Detect which cell encompasses the target text, then output its (X, Y) center coordinate. 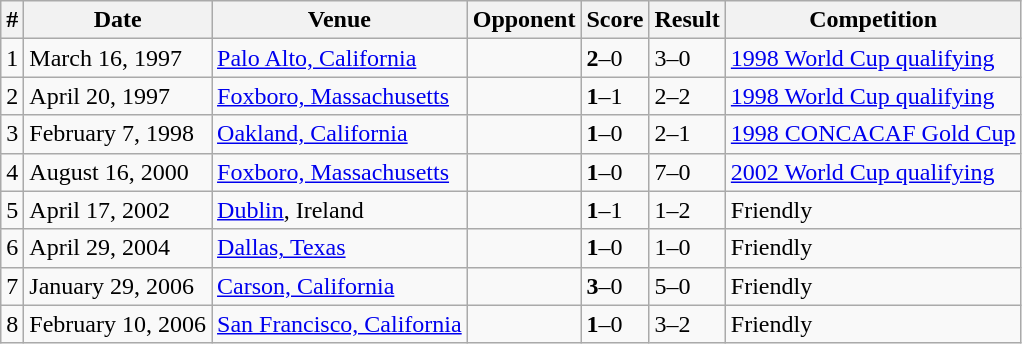
# (12, 20)
Result (687, 20)
April 17, 2002 (118, 210)
2–1 (687, 134)
Date (118, 20)
2–0 (615, 58)
6 (12, 248)
1998 CONCACAF Gold Cup (873, 134)
March 16, 1997 (118, 58)
Carson, California (340, 286)
January 29, 2006 (118, 286)
Palo Alto, California (340, 58)
San Francisco, California (340, 324)
7–0 (687, 172)
Score (615, 20)
3–2 (687, 324)
February 10, 2006 (118, 324)
2 (12, 96)
8 (12, 324)
Dublin, Ireland (340, 210)
1 (12, 58)
5 (12, 210)
April 20, 1997 (118, 96)
4 (12, 172)
Venue (340, 20)
5–0 (687, 286)
2002 World Cup qualifying (873, 172)
Competition (873, 20)
August 16, 2000 (118, 172)
February 7, 1998 (118, 134)
Dallas, Texas (340, 248)
April 29, 2004 (118, 248)
1–2 (687, 210)
Oakland, California (340, 134)
7 (12, 286)
Opponent (524, 20)
3 (12, 134)
2–2 (687, 96)
